Output the [X, Y] coordinate of the center of the cell containing the given text.  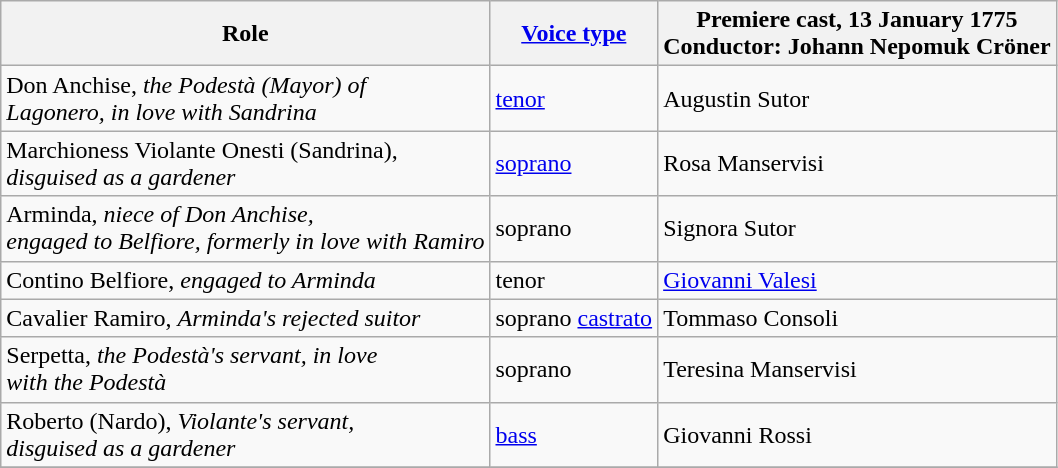
Serpetta, the Podestà's servant, in love with the Podestà [246, 370]
soprano castrato [574, 318]
Teresina Manservisi [857, 370]
Augustin Sutor [857, 98]
bass [574, 434]
Giovanni Rossi [857, 434]
Role [246, 34]
Don Anchise, the Podestà (Mayor) of Lagonero, in love with Sandrina [246, 98]
Voice type [574, 34]
Marchioness Violante Onesti (Sandrina), disguised as a gardener [246, 164]
Contino Belfiore, engaged to Arminda [246, 280]
Cavalier Ramiro, Arminda's rejected suitor [246, 318]
Premiere cast, 13 January 1775Conductor: Johann Nepomuk Cröner [857, 34]
Tommaso Consoli [857, 318]
Giovanni Valesi [857, 280]
Rosa Manservisi [857, 164]
Signora Sutor [857, 228]
Roberto (Nardo), Violante's servant, disguised as a gardener [246, 434]
Arminda, niece of Don Anchise, engaged to Belfiore, formerly in love with Ramiro [246, 228]
